Locate the cell with the specified text and output its (x, y) center coordinate. 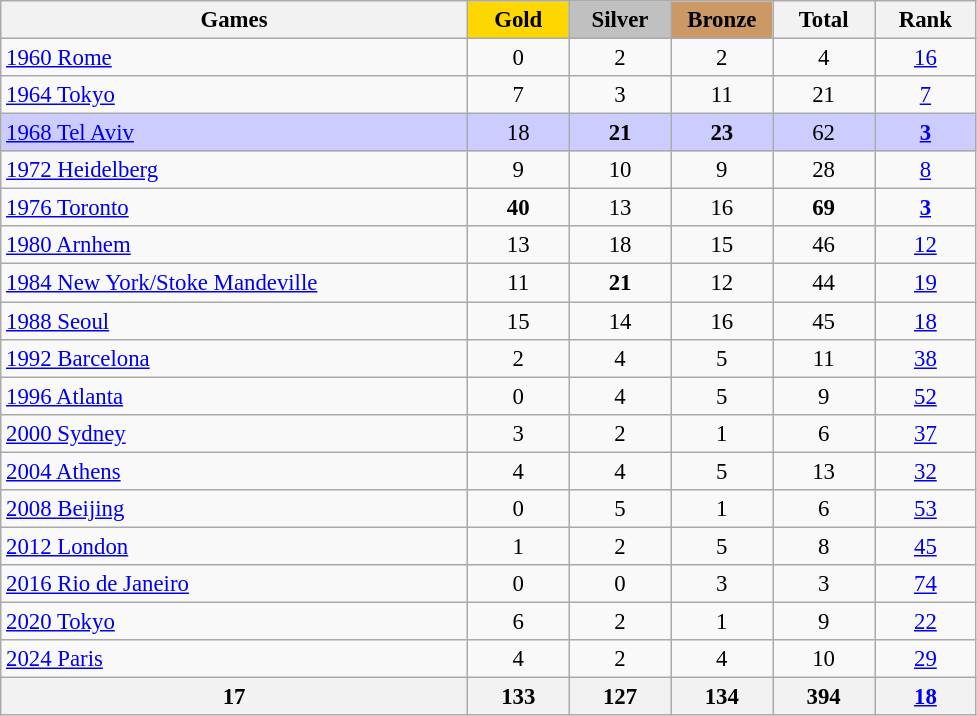
40 (518, 208)
22 (925, 621)
1992 Barcelona (234, 358)
1972 Heidelberg (234, 170)
1964 Tokyo (234, 95)
2024 Paris (234, 659)
62 (824, 133)
1980 Arnhem (234, 245)
74 (925, 584)
52 (925, 396)
127 (620, 696)
1996 Atlanta (234, 396)
133 (518, 696)
2016 Rio de Janeiro (234, 584)
14 (620, 321)
1960 Rome (234, 57)
Games (234, 20)
1984 New York/Stoke Mandeville (234, 283)
23 (722, 133)
17 (234, 696)
32 (925, 471)
394 (824, 696)
2004 Athens (234, 471)
37 (925, 433)
38 (925, 358)
Silver (620, 20)
2012 London (234, 546)
Rank (925, 20)
Gold (518, 20)
Total (824, 20)
28 (824, 170)
29 (925, 659)
19 (925, 283)
1988 Seoul (234, 321)
1968 Tel Aviv (234, 133)
Bronze (722, 20)
44 (824, 283)
46 (824, 245)
2008 Beijing (234, 508)
134 (722, 696)
1976 Toronto (234, 208)
53 (925, 508)
2020 Tokyo (234, 621)
2000 Sydney (234, 433)
69 (824, 208)
